Output the (X, Y) coordinate of the center of the cell containing the given text.  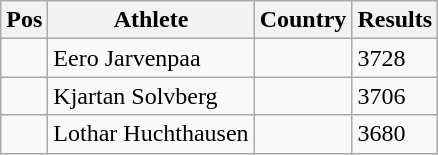
Athlete (151, 20)
Lothar Huchthausen (151, 134)
3706 (395, 96)
Country (303, 20)
Results (395, 20)
3680 (395, 134)
Pos (24, 20)
Kjartan Solvberg (151, 96)
Eero Jarvenpaa (151, 58)
3728 (395, 58)
